From the cell containing the given text, extract its center point as (x, y) coordinate. 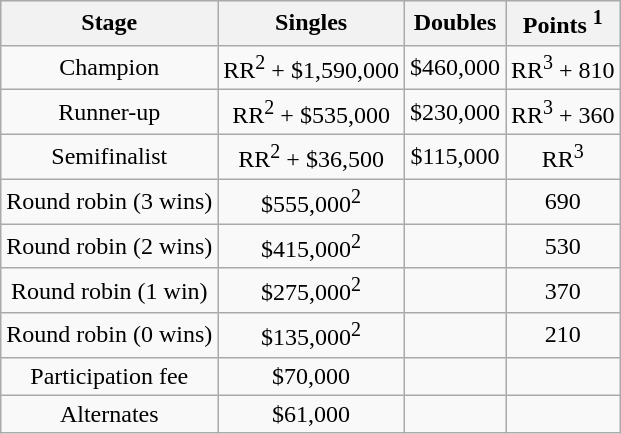
RR3 + 360 (564, 112)
$230,000 (454, 112)
RR3 (564, 156)
Singles (312, 24)
$415,0002 (312, 246)
Round robin (3 wins) (110, 202)
RR3 + 810 (564, 68)
$275,0002 (312, 290)
$70,000 (312, 376)
RR2 + $535,000 (312, 112)
210 (564, 336)
$61,000 (312, 414)
$115,000 (454, 156)
Points 1 (564, 24)
530 (564, 246)
RR2 + $1,590,000 (312, 68)
Round robin (1 win) (110, 290)
Round robin (0 wins) (110, 336)
Stage (110, 24)
Doubles (454, 24)
$460,000 (454, 68)
Participation fee (110, 376)
Champion (110, 68)
$555,0002 (312, 202)
690 (564, 202)
Semifinalist (110, 156)
Runner-up (110, 112)
Round robin (2 wins) (110, 246)
$135,0002 (312, 336)
370 (564, 290)
RR2 + $36,500 (312, 156)
Alternates (110, 414)
